Provide the (X, Y) coordinate of the cell's center where the given text is located.  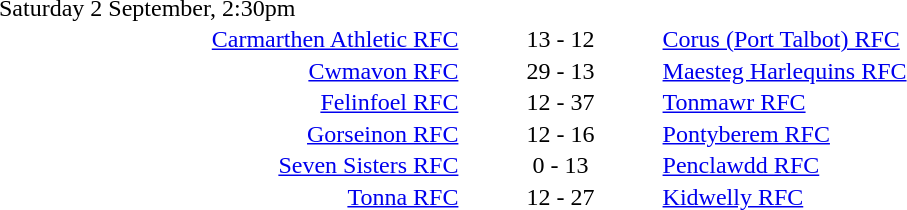
29 - 13 (560, 71)
12 - 37 (560, 103)
0 - 13 (560, 165)
12 - 16 (560, 134)
13 - 12 (560, 39)
